Return the (x, y) coordinate for the center point of the cell that contains the specified text.  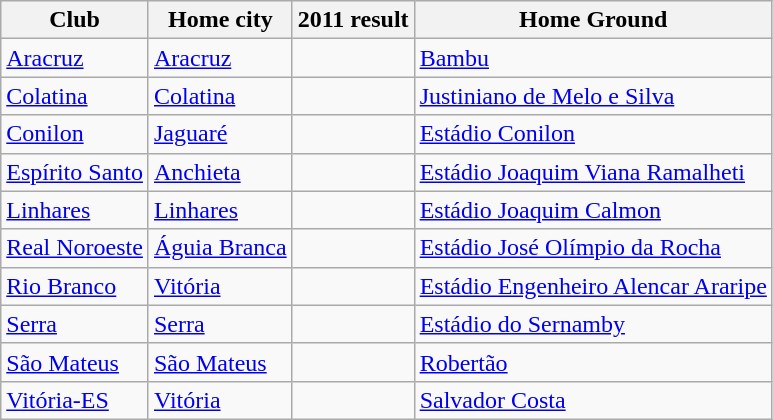
Anchieta (220, 172)
Home Ground (593, 20)
Home city (220, 20)
Águia Branca (220, 248)
Vitória-ES (75, 400)
Jaguaré (220, 134)
Club (75, 20)
Conilon (75, 134)
Rio Branco (75, 286)
Estádio do Sernamby (593, 324)
Robertão (593, 362)
Estádio Joaquim Calmon (593, 210)
Estádio Conilon (593, 134)
Espírito Santo (75, 172)
Justiniano de Melo e Silva (593, 96)
Real Noroeste (75, 248)
Estádio José Olímpio da Rocha (593, 248)
Estádio Joaquim Viana Ramalheti (593, 172)
2011 result (353, 20)
Bambu (593, 58)
Estádio Engenheiro Alencar Araripe (593, 286)
Salvador Costa (593, 400)
